Search for the cell housing the specified text and yield its (x, y) center coordinate. 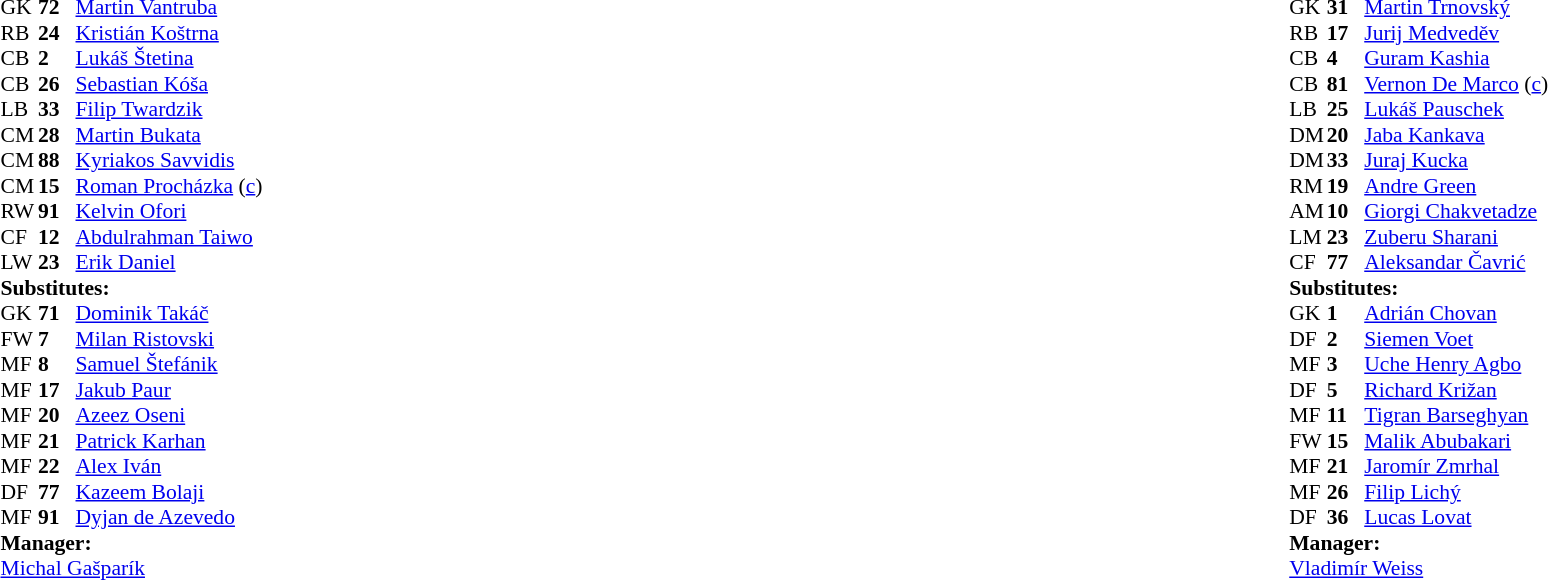
7 (57, 339)
Patrick Karhan (170, 441)
Filip Lichý (1456, 492)
Martin Bukata (170, 135)
Lukáš Štetina (170, 59)
Juraj Kucka (1456, 161)
Samuel Štefánik (170, 365)
28 (57, 135)
Kyriakos Savvidis (170, 161)
88 (57, 161)
36 (1346, 517)
LW (19, 263)
25 (1346, 109)
Kristián Koštrna (170, 33)
24 (57, 33)
4 (1346, 59)
Erik Daniel (170, 263)
Giorgi Chakvetadze (1456, 211)
Alex Iván (170, 467)
AM (1308, 211)
Jakub Paur (170, 390)
19 (1346, 186)
8 (57, 365)
LM (1308, 237)
Adrián Chovan (1456, 313)
Zuberu Sharani (1456, 237)
Uche Henry Agbo (1456, 365)
11 (1346, 415)
3 (1346, 365)
10 (1346, 211)
Jaba Kankava (1456, 135)
Vernon De Marco (c) (1456, 84)
RW (19, 211)
Kazeem Bolaji (170, 492)
Aleksandar Čavrić (1456, 263)
Siemen Voet (1456, 339)
Andre Green (1456, 186)
Filip Twardzik (170, 109)
Jurij Medveděv (1456, 33)
Jaromír Zmrhal (1456, 467)
Guram Kashia (1456, 59)
81 (1346, 84)
Sebastian Kóša (170, 84)
Roman Procházka (c) (170, 186)
RM (1308, 186)
Kelvin Ofori (170, 211)
Lukáš Pauschek (1456, 109)
Dominik Takáč (170, 313)
71 (57, 313)
Abdulrahman Taiwo (170, 237)
Lucas Lovat (1456, 517)
Malik Abubakari (1456, 441)
Dyjan de Azevedo (170, 517)
Richard Križan (1456, 390)
1 (1346, 313)
Azeez Oseni (170, 415)
Tigran Barseghyan (1456, 415)
12 (57, 237)
5 (1346, 390)
Milan Ristovski (170, 339)
22 (57, 467)
